Search for the cell housing the specified text and yield its [x, y] center coordinate. 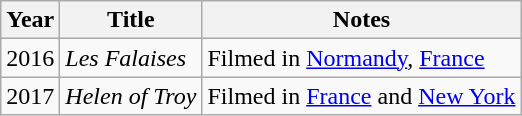
2017 [30, 96]
Filmed in Normandy, France [362, 58]
Year [30, 20]
Filmed in France and New York [362, 96]
Title [131, 20]
Helen of Troy [131, 96]
Notes [362, 20]
2016 [30, 58]
Les Falaises [131, 58]
